Identify which cell holds the provided text, then report its (x, y) central coordinate. 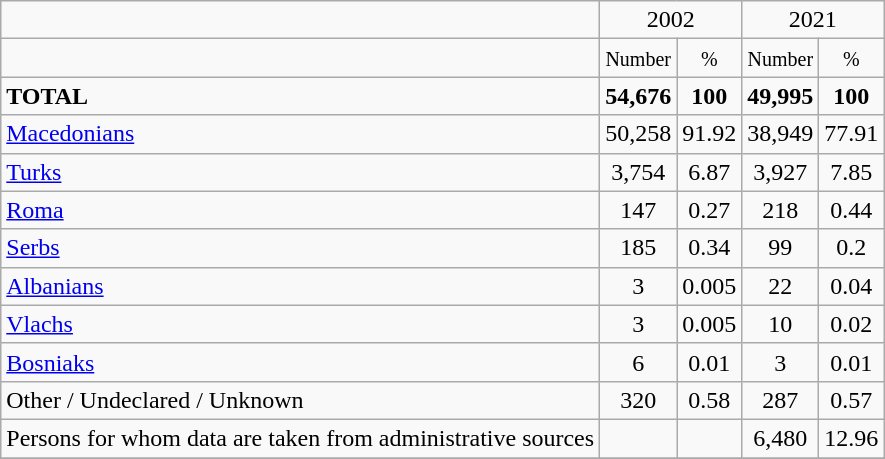
6 (638, 362)
6,480 (780, 438)
0.34 (710, 248)
12.96 (852, 438)
38,949 (780, 134)
3,754 (638, 172)
50,258 (638, 134)
91.92 (710, 134)
Bosniaks (300, 362)
22 (780, 286)
TOTAL (300, 96)
287 (780, 400)
2021 (813, 20)
54,676 (638, 96)
2002 (671, 20)
Other / Undeclared / Unknown (300, 400)
0.58 (710, 400)
6.87 (710, 172)
77.91 (852, 134)
0.02 (852, 324)
0.2 (852, 248)
147 (638, 210)
Roma (300, 210)
10 (780, 324)
49,995 (780, 96)
0.27 (710, 210)
218 (780, 210)
Serbs (300, 248)
185 (638, 248)
320 (638, 400)
Turks (300, 172)
0.44 (852, 210)
99 (780, 248)
Macedonians (300, 134)
Vlachs (300, 324)
Albanians (300, 286)
0.57 (852, 400)
0.04 (852, 286)
3,927 (780, 172)
Persons for whom data are taken from administrative sources (300, 438)
7.85 (852, 172)
